Output the [x, y] coordinate of the center of the cell containing the given text.  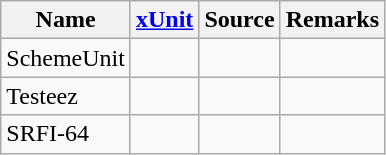
Testeez [66, 96]
Remarks [332, 20]
xUnit [164, 20]
Name [66, 20]
SRFI-64 [66, 134]
SchemeUnit [66, 58]
Source [240, 20]
